Search for the cell housing the specified text and yield its (X, Y) center coordinate. 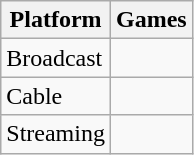
Games (151, 20)
Broadcast (56, 58)
Streaming (56, 134)
Cable (56, 96)
Platform (56, 20)
